Search for the cell housing the specified text and yield its (X, Y) center coordinate. 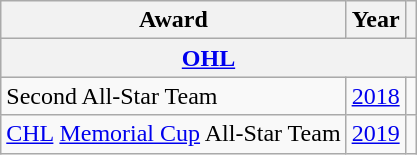
2019 (376, 134)
Year (376, 20)
Second All-Star Team (174, 96)
2018 (376, 96)
Award (174, 20)
OHL (208, 58)
CHL Memorial Cup All-Star Team (174, 134)
